Find where the given text appears and provide that cell's center as (x, y) coordinate. 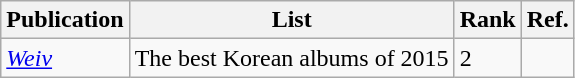
Weiv (65, 58)
Ref. (548, 20)
2 (488, 58)
Rank (488, 20)
The best Korean albums of 2015 (292, 58)
List (292, 20)
Publication (65, 20)
